Identify which cell holds the provided text, then report its (x, y) central coordinate. 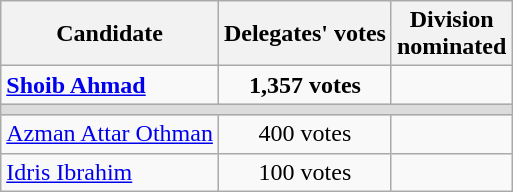
100 votes (304, 172)
Candidate (110, 34)
Azman Attar Othman (110, 134)
1,357 votes (304, 85)
400 votes (304, 134)
Idris Ibrahim (110, 172)
Delegates' votes (304, 34)
Shoib Ahmad (110, 85)
Divisionnominated (451, 34)
